Determine the [x, y] coordinate at the center of the cell enclosing the given text.  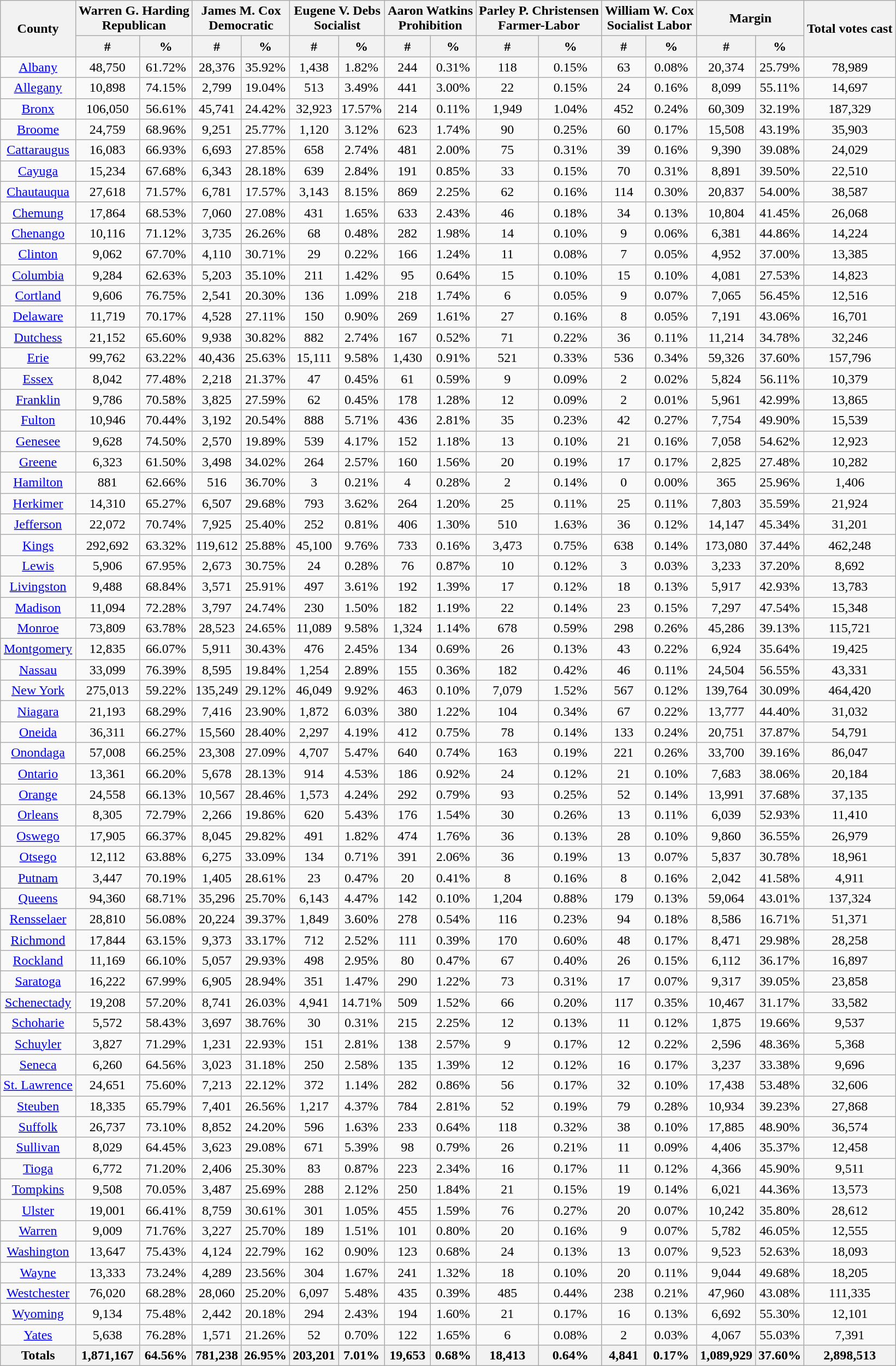
640 [407, 753]
5,906 [107, 566]
3,143 [315, 192]
Putnam [38, 877]
43.06% [780, 317]
30.71% [265, 254]
13,647 [107, 1251]
1,571 [216, 1335]
4.47% [361, 898]
157,796 [850, 358]
43,331 [850, 670]
12,458 [850, 1148]
431 [315, 212]
3,473 [508, 545]
35.92% [265, 67]
7,416 [216, 711]
23,858 [850, 982]
48.90% [780, 1127]
14,147 [726, 524]
290 [407, 982]
27 [508, 317]
1.84% [453, 1189]
0 [624, 483]
5,368 [850, 1044]
4,528 [216, 317]
0.80% [453, 1231]
71 [508, 337]
Cattaraugus [38, 150]
57.20% [166, 1002]
0.60% [570, 940]
29.12% [265, 691]
26,737 [107, 1127]
24.20% [265, 1127]
28,060 [216, 1293]
0.69% [453, 649]
4,366 [726, 1168]
11,410 [850, 815]
99,762 [107, 358]
3,227 [216, 1231]
45.90% [780, 1168]
33,582 [850, 1002]
66.20% [166, 774]
75 [508, 150]
2,541 [216, 296]
27.11% [265, 317]
7,297 [726, 608]
35,903 [850, 129]
48,750 [107, 67]
66 [508, 1002]
20.54% [265, 420]
Tompkins [38, 1189]
68.29% [166, 711]
59.22% [166, 691]
176 [407, 815]
Fulton [38, 420]
0.35% [671, 1002]
Cortland [38, 296]
6,275 [216, 857]
0.30% [671, 192]
0.01% [671, 400]
633 [407, 212]
0.81% [361, 524]
27.09% [265, 753]
19.84% [265, 670]
93 [508, 794]
86,047 [850, 753]
6,507 [216, 503]
252 [315, 524]
2,266 [216, 815]
90 [508, 129]
5,837 [726, 857]
33 [508, 171]
406 [407, 524]
70.58% [166, 400]
Orleans [38, 815]
79 [624, 1106]
3,623 [216, 1148]
34 [624, 212]
1.76% [453, 836]
37,135 [850, 794]
170 [508, 940]
10 [508, 566]
9,284 [107, 275]
Schenectady [38, 1002]
0.71% [361, 857]
29.98% [780, 940]
James M. CoxDemocratic [241, 19]
Greene [38, 462]
71.76% [166, 1231]
2.52% [361, 940]
10,282 [850, 462]
45,286 [726, 628]
510 [508, 524]
Oneida [38, 732]
152 [407, 441]
914 [315, 774]
9,508 [107, 1189]
38.76% [265, 1023]
288 [315, 1189]
49.90% [780, 420]
Eugene V. DebsSocialist [337, 19]
888 [315, 420]
30.78% [780, 857]
15,111 [315, 358]
66.41% [166, 1210]
1,204 [508, 898]
784 [407, 1106]
23.56% [265, 1273]
35,296 [216, 898]
16.71% [780, 919]
25.40% [265, 524]
9,373 [216, 940]
25.77% [265, 129]
1.20% [453, 503]
20,184 [850, 774]
1,949 [508, 109]
98 [407, 1148]
638 [624, 545]
70.17% [166, 317]
4 [407, 483]
6,693 [216, 150]
215 [407, 1023]
Chautauqua [38, 192]
498 [315, 961]
Cayuga [38, 171]
539 [315, 441]
1.09% [361, 296]
3,571 [216, 586]
61.50% [166, 462]
41.45% [780, 212]
509 [407, 1002]
95 [407, 275]
49.68% [780, 1273]
1.24% [453, 254]
25.79% [780, 67]
1.60% [453, 1314]
10,379 [850, 379]
5,782 [726, 1231]
6,112 [726, 961]
Washington [38, 1251]
12,555 [850, 1231]
12,101 [850, 1314]
18,205 [850, 1273]
116 [508, 919]
Total votes cast [850, 28]
68.71% [166, 898]
Essex [38, 379]
47.54% [780, 608]
6.03% [361, 711]
9.76% [361, 545]
33.17% [265, 940]
32,606 [850, 1085]
2,898,513 [850, 1356]
135,249 [216, 691]
29.93% [265, 961]
75.60% [166, 1085]
372 [315, 1085]
Hamilton [38, 483]
3,797 [216, 608]
497 [315, 586]
39.16% [780, 753]
623 [407, 129]
25.88% [265, 545]
35.80% [780, 1210]
30.75% [265, 566]
28.61% [265, 877]
7,401 [216, 1106]
1,871,167 [107, 1356]
167 [407, 337]
0.02% [671, 379]
30.61% [265, 1210]
Parley P. ChristensenFarmer-Labor [539, 19]
1.05% [361, 1210]
24.42% [265, 109]
1,120 [315, 129]
59,326 [726, 358]
9,696 [850, 1065]
45,100 [315, 545]
6,143 [315, 898]
35.37% [780, 1148]
18,961 [850, 857]
151 [315, 1044]
2,297 [315, 732]
160 [407, 462]
10,898 [107, 88]
17,885 [726, 1127]
55.11% [780, 88]
13,783 [850, 586]
Allegany [38, 88]
241 [407, 1273]
2,825 [726, 462]
491 [315, 836]
25.63% [265, 358]
269 [407, 317]
4,067 [726, 1335]
28.46% [265, 794]
33,700 [726, 753]
29.82% [265, 836]
194 [407, 1314]
10,116 [107, 233]
63.32% [166, 545]
3,735 [216, 233]
28,376 [216, 67]
6,781 [216, 192]
11,094 [107, 608]
9,786 [107, 400]
14 [508, 233]
0.52% [453, 337]
620 [315, 815]
Wyoming [38, 1314]
7,391 [850, 1335]
2,406 [216, 1168]
25.96% [780, 483]
77.48% [166, 379]
1.59% [453, 1210]
Lewis [38, 566]
9,938 [216, 337]
452 [624, 109]
0.20% [570, 1002]
15,539 [850, 420]
12,835 [107, 649]
68.84% [166, 586]
22.79% [265, 1251]
70.44% [166, 420]
294 [315, 1314]
14,310 [107, 503]
27,618 [107, 192]
2,570 [216, 441]
Bronx [38, 109]
66.10% [166, 961]
2.00% [453, 150]
8.15% [361, 192]
73 [508, 982]
5,917 [726, 586]
Chemung [38, 212]
9,523 [726, 1251]
Kings [38, 545]
0.33% [570, 358]
27.53% [780, 275]
292,692 [107, 545]
24,651 [107, 1085]
4.24% [361, 794]
38,587 [850, 192]
1.19% [453, 608]
1,089,929 [726, 1356]
51,371 [850, 919]
Erie [38, 358]
275,013 [107, 691]
1.61% [453, 317]
793 [315, 503]
8,045 [216, 836]
75.43% [166, 1251]
4,952 [726, 254]
8,891 [726, 171]
12,516 [850, 296]
34.02% [265, 462]
Niagara [38, 711]
13,991 [726, 794]
4,124 [216, 1251]
3.00% [453, 88]
13,361 [107, 774]
73,809 [107, 628]
45.34% [780, 524]
0.70% [361, 1335]
52.63% [780, 1251]
11,089 [315, 628]
9,511 [850, 1168]
66.37% [166, 836]
Ontario [38, 774]
1.51% [361, 1231]
1,849 [315, 919]
20.30% [265, 296]
678 [508, 628]
6,692 [726, 1314]
179 [624, 898]
39.50% [780, 171]
5,572 [107, 1023]
68.96% [166, 129]
3.60% [361, 919]
233 [407, 1127]
26.95% [265, 1356]
15,348 [850, 608]
9,044 [726, 1273]
20,751 [726, 732]
Rensselaer [38, 919]
1,872 [315, 711]
1,573 [315, 794]
436 [407, 420]
2,042 [726, 877]
66.27% [166, 732]
56.08% [166, 919]
24,558 [107, 794]
Herkimer [38, 503]
391 [407, 857]
76.75% [166, 296]
56 [508, 1085]
380 [407, 711]
32 [624, 1085]
0.32% [570, 1127]
455 [407, 1210]
33,099 [107, 670]
476 [315, 649]
Montgomery [38, 649]
9,390 [726, 150]
8,759 [216, 1210]
72.79% [166, 815]
13,333 [107, 1273]
4,110 [216, 254]
Jefferson [38, 524]
5,638 [107, 1335]
28.94% [265, 982]
6,381 [726, 233]
1,254 [315, 670]
Columbia [38, 275]
9,317 [726, 982]
2.06% [453, 857]
101 [407, 1231]
Monroe [38, 628]
94 [624, 919]
16,222 [107, 982]
10,467 [726, 1002]
10,804 [726, 212]
244 [407, 67]
221 [624, 753]
20.18% [265, 1314]
1.30% [453, 524]
21,924 [850, 503]
8,471 [726, 940]
0.48% [361, 233]
66.93% [166, 150]
73.10% [166, 1127]
1,438 [315, 67]
60,309 [726, 109]
Dutchess [38, 337]
Warren G. HardingRepublican [134, 19]
65.27% [166, 503]
464,420 [850, 691]
298 [624, 628]
3,192 [216, 420]
24,504 [726, 670]
28.40% [265, 732]
St. Lawrence [38, 1085]
13,865 [850, 400]
13,573 [850, 1189]
596 [315, 1127]
19.86% [265, 815]
536 [624, 358]
35 [508, 420]
5,911 [216, 649]
2.95% [361, 961]
123 [407, 1251]
122 [407, 1335]
869 [407, 192]
35.10% [265, 275]
7 [624, 254]
139,764 [726, 691]
4.19% [361, 732]
2,673 [216, 566]
4,911 [850, 877]
0.85% [453, 171]
62.66% [166, 483]
106,050 [107, 109]
0.54% [453, 919]
76,020 [107, 1293]
Wayne [38, 1273]
Saratoga [38, 982]
76.39% [166, 670]
28,523 [216, 628]
412 [407, 732]
Aaron WatkinsProhibition [430, 19]
4,289 [216, 1273]
55.30% [780, 1314]
71.20% [166, 1168]
94,360 [107, 898]
0.41% [453, 877]
39.05% [780, 982]
163 [508, 753]
Westchester [38, 1293]
485 [508, 1293]
48 [624, 940]
19,425 [850, 649]
114 [624, 192]
37.00% [780, 254]
5.71% [361, 420]
9.92% [361, 691]
13,777 [726, 711]
30.43% [265, 649]
25.91% [265, 586]
17,438 [726, 1085]
20,837 [726, 192]
162 [315, 1251]
14.71% [361, 1002]
24,759 [107, 129]
Warren [38, 1231]
74.50% [166, 441]
19.89% [265, 441]
1,406 [850, 483]
7.01% [361, 1356]
1,217 [315, 1106]
31.18% [265, 1065]
Franklin [38, 400]
9,537 [850, 1023]
52.93% [780, 815]
Queens [38, 898]
46.05% [780, 1231]
8,692 [850, 566]
2.34% [453, 1168]
8,741 [216, 1002]
63.78% [166, 628]
2.12% [361, 1189]
111 [407, 940]
67.70% [166, 254]
0.42% [570, 670]
211 [315, 275]
27.48% [780, 462]
639 [315, 171]
57,008 [107, 753]
1.47% [361, 982]
31,032 [850, 711]
25.30% [265, 1168]
63.88% [166, 857]
59,064 [726, 898]
23,308 [216, 753]
2.84% [361, 171]
66.13% [166, 794]
3,233 [726, 566]
43.01% [780, 898]
0.91% [453, 358]
68 [315, 233]
230 [315, 608]
70.19% [166, 877]
1.32% [453, 1273]
4,707 [315, 753]
Rockland [38, 961]
New York [38, 691]
21.37% [265, 379]
9,488 [107, 586]
27,868 [850, 1106]
21,152 [107, 337]
70.05% [166, 1189]
55.03% [780, 1335]
20,224 [216, 919]
301 [315, 1210]
28,258 [850, 940]
15,234 [107, 171]
Yates [38, 1335]
29 [315, 254]
8,586 [726, 919]
Richmond [38, 940]
27.08% [265, 212]
192 [407, 586]
37.87% [780, 732]
1,875 [726, 1023]
39 [624, 150]
26.03% [265, 1002]
14,823 [850, 275]
78 [508, 732]
Suffolk [38, 1127]
12,112 [107, 857]
10,242 [726, 1210]
37.44% [780, 545]
882 [315, 337]
14,697 [850, 88]
74.15% [166, 88]
67.95% [166, 566]
351 [315, 982]
238 [624, 1293]
60 [624, 129]
46,049 [315, 691]
104 [508, 711]
19,208 [107, 1002]
61 [407, 379]
Ulster [38, 1210]
521 [508, 358]
58.43% [166, 1023]
71.12% [166, 233]
3,697 [216, 1023]
189 [315, 1231]
8,305 [107, 815]
9,860 [726, 836]
4.37% [361, 1106]
28 [624, 836]
31.17% [780, 1002]
19.04% [265, 88]
881 [107, 483]
56.61% [166, 109]
63.22% [166, 358]
31,201 [850, 524]
39.37% [265, 919]
304 [315, 1273]
6,905 [216, 982]
13,385 [850, 254]
70.74% [166, 524]
36,574 [850, 1127]
1.67% [361, 1273]
22.12% [265, 1085]
111,335 [850, 1293]
1,324 [407, 628]
16,083 [107, 150]
6,924 [726, 649]
16,897 [850, 961]
3,487 [216, 1189]
28,810 [107, 919]
29.08% [265, 1148]
Nassau [38, 670]
0.86% [453, 1085]
5,824 [726, 379]
5.47% [361, 753]
71.29% [166, 1044]
4.53% [361, 774]
Schuyler [38, 1044]
17,864 [107, 212]
66.07% [166, 649]
21.26% [265, 1335]
22,072 [107, 524]
23.90% [265, 711]
12,923 [850, 441]
26,068 [850, 212]
Tioga [38, 1168]
0.00% [671, 483]
17,844 [107, 940]
33.38% [780, 1065]
35.59% [780, 503]
0.40% [570, 961]
30.09% [780, 691]
513 [315, 88]
53.48% [780, 1085]
14,224 [850, 233]
5,203 [216, 275]
40,436 [216, 358]
22.93% [265, 1044]
44.40% [780, 711]
7,213 [216, 1085]
32,246 [850, 337]
76.28% [166, 1335]
5.48% [361, 1293]
11,719 [107, 317]
186 [407, 774]
5.39% [361, 1148]
1.98% [453, 233]
William W. CoxSocialist Labor [649, 19]
1.56% [453, 462]
71.57% [166, 192]
136 [315, 296]
10,567 [216, 794]
18,093 [850, 1251]
214 [407, 109]
7,925 [216, 524]
62.63% [166, 275]
3.12% [361, 129]
7,191 [726, 317]
Oswego [38, 836]
1.50% [361, 608]
26.56% [265, 1106]
37.68% [780, 794]
37.20% [780, 566]
474 [407, 836]
Madison [38, 608]
8,852 [216, 1127]
2.89% [361, 670]
41.58% [780, 877]
135 [407, 1065]
6,343 [216, 171]
30.82% [265, 337]
7,803 [726, 503]
9,606 [107, 296]
223 [407, 1168]
Sullivan [38, 1148]
68.28% [166, 1293]
0.92% [453, 774]
19,653 [407, 1356]
8,099 [726, 88]
3.49% [361, 88]
43.19% [780, 129]
2.45% [361, 649]
7,683 [726, 774]
Livingston [38, 586]
191 [407, 171]
173,080 [726, 545]
67.68% [166, 171]
42.99% [780, 400]
2,799 [216, 88]
4,941 [315, 1002]
3,023 [216, 1065]
203,201 [315, 1356]
733 [407, 545]
44.36% [780, 1189]
83 [315, 1168]
72.28% [166, 608]
18,335 [107, 1106]
4.17% [361, 441]
20,374 [726, 67]
3,237 [726, 1065]
Delaware [38, 317]
150 [315, 317]
45,741 [216, 109]
39.13% [780, 628]
658 [315, 150]
8,595 [216, 670]
Schoharie [38, 1023]
27.85% [265, 150]
138 [407, 1044]
36,311 [107, 732]
2.58% [361, 1065]
26,979 [850, 836]
6,097 [315, 1293]
9,009 [107, 1231]
7,060 [216, 212]
178 [407, 400]
187,329 [850, 109]
8,029 [107, 1148]
671 [315, 1148]
117 [624, 1002]
Steuben [38, 1106]
15,560 [216, 732]
6,039 [726, 815]
0.74% [453, 753]
7,065 [726, 296]
9,062 [107, 254]
6,260 [107, 1065]
24.65% [265, 628]
2,218 [216, 379]
39.08% [780, 150]
34.78% [780, 337]
218 [407, 296]
61.72% [166, 67]
19,001 [107, 1210]
5.43% [361, 815]
56.55% [780, 670]
56.45% [780, 296]
Totals [38, 1356]
1,405 [216, 877]
42.93% [780, 586]
63 [624, 67]
32,923 [315, 109]
Orange [38, 794]
1,231 [216, 1044]
44.86% [780, 233]
Chenango [38, 233]
36.17% [780, 961]
Clinton [38, 254]
7,058 [726, 441]
28,612 [850, 1210]
137,324 [850, 898]
3,498 [216, 462]
166 [407, 254]
516 [216, 483]
133 [624, 732]
25.69% [265, 1189]
65.60% [166, 337]
4,841 [624, 1356]
75.48% [166, 1314]
15,508 [726, 129]
567 [624, 691]
67.99% [166, 982]
441 [407, 88]
19 [624, 1189]
6,021 [726, 1189]
70 [624, 171]
4,081 [726, 275]
38 [624, 1127]
21,193 [107, 711]
0.88% [570, 898]
6,772 [107, 1168]
2,442 [216, 1314]
16,701 [850, 317]
5,678 [216, 774]
Onondaga [38, 753]
292 [407, 794]
65.79% [166, 1106]
47,960 [726, 1293]
Genesee [38, 441]
11,214 [726, 337]
47 [315, 379]
10,946 [107, 420]
0.06% [671, 233]
435 [407, 1293]
3.61% [361, 586]
142 [407, 898]
64.45% [166, 1148]
42 [624, 420]
43 [624, 649]
1.28% [453, 400]
1,430 [407, 358]
781,238 [216, 1356]
712 [315, 940]
3,447 [107, 877]
80 [407, 961]
18,413 [508, 1356]
36.70% [265, 483]
155 [407, 670]
54.62% [780, 441]
Margin [750, 19]
2,596 [726, 1044]
32.19% [780, 109]
7,754 [726, 420]
28.13% [265, 774]
115,721 [850, 628]
66.25% [166, 753]
4,406 [726, 1148]
63.15% [166, 940]
38.06% [780, 774]
1.42% [361, 275]
68.53% [166, 212]
24,029 [850, 150]
463 [407, 691]
0.44% [570, 1293]
25.20% [265, 1293]
0.36% [453, 670]
1.18% [453, 441]
9,628 [107, 441]
Albany [38, 67]
9,251 [216, 129]
48.36% [780, 1044]
73.24% [166, 1273]
9,134 [107, 1314]
78,989 [850, 67]
10,934 [726, 1106]
7,079 [508, 691]
35.64% [780, 649]
278 [407, 919]
5,057 [216, 961]
28.18% [265, 171]
36.55% [780, 836]
43.08% [780, 1293]
24.74% [265, 608]
3.62% [361, 503]
19.66% [780, 1023]
39.23% [780, 1106]
22,510 [850, 171]
365 [726, 483]
481 [407, 150]
Broome [38, 129]
1.04% [570, 109]
17,905 [107, 836]
County [38, 28]
Seneca [38, 1065]
56.11% [780, 379]
26.26% [265, 233]
11,169 [107, 961]
Otsego [38, 857]
8,042 [107, 379]
3,825 [216, 400]
54.00% [780, 192]
119,612 [216, 545]
1.54% [453, 815]
5,961 [726, 400]
27.59% [265, 400]
54,791 [850, 732]
3,827 [107, 1044]
6,323 [107, 462]
33.09% [265, 857]
29.68% [265, 503]
462,248 [850, 545]
